Return the (X, Y) coordinate for the center point of the cell that contains the specified text.  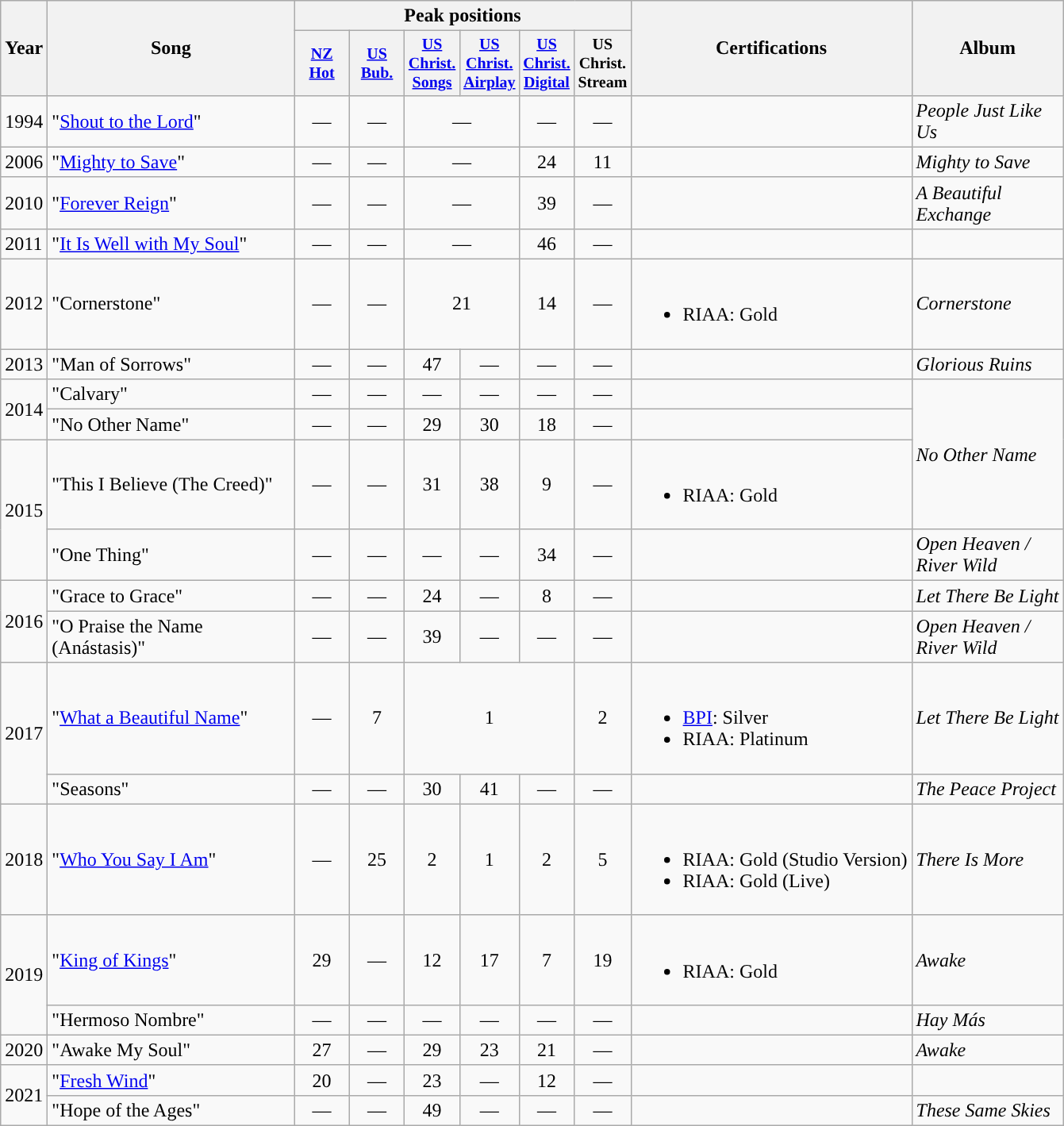
Hay Más (987, 1020)
Cornerstone (987, 305)
2006 (24, 162)
US Bub. (376, 63)
Peak positions (463, 16)
"Mighty to Save" (171, 162)
34 (546, 555)
USChrist.Songs (432, 63)
2016 (24, 622)
"Seasons" (171, 789)
"Who You Say I Am" (171, 859)
"Forever Reign" (171, 203)
"Man of Sorrows" (171, 364)
46 (546, 244)
"King of Kings" (171, 960)
"It Is Well with My Soul" (171, 244)
USChrist.Digital (546, 63)
2010 (24, 203)
2018 (24, 859)
People Just Like Us (987, 121)
8 (546, 596)
2014 (24, 409)
"Fresh Wind" (171, 1080)
41 (489, 789)
"Awake My Soul" (171, 1050)
"This I Believe (The Creed)" (171, 484)
These Same Skies (987, 1110)
Song (171, 48)
"Grace to Grace" (171, 596)
2017 (24, 733)
"Shout to the Lord" (171, 121)
"Calvary" (171, 394)
NZHot (322, 63)
14 (546, 305)
27 (322, 1050)
BPI: SilverRIAA: Platinum (771, 718)
2015 (24, 510)
25 (376, 859)
1994 (24, 121)
38 (489, 484)
5 (603, 859)
9 (546, 484)
2013 (24, 364)
RIAA: Gold (Studio Version)RIAA: Gold (Live) (771, 859)
Album (987, 48)
"Hermoso Nombre" (171, 1020)
USChrist.Airplay (489, 63)
"O Praise the Name (Anástasis)" (171, 636)
"No Other Name" (171, 425)
"What a Beautiful Name" (171, 718)
No Other Name (987, 454)
Certifications (771, 48)
49 (432, 1110)
2021 (24, 1095)
2019 (24, 974)
"One Thing" (171, 555)
20 (322, 1080)
USChrist.Stream (603, 63)
11 (603, 162)
A Beautiful Exchange (987, 203)
"Cornerstone" (171, 305)
Glorious Ruins (987, 364)
"Hope of the Ages" (171, 1110)
2012 (24, 305)
Mighty to Save (987, 162)
31 (432, 484)
18 (546, 425)
2020 (24, 1050)
17 (489, 960)
2011 (24, 244)
Year (24, 48)
47 (432, 364)
19 (603, 960)
There Is More (987, 859)
The Peace Project (987, 789)
